Pinpoint the cell where the given text exists, returning its (x, y) midpoint coordinate. 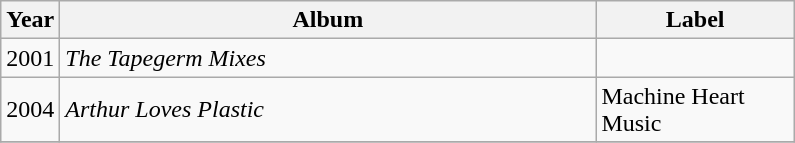
Album (328, 20)
2001 (30, 58)
Year (30, 20)
Label (696, 20)
Arthur Loves Plastic (328, 110)
The Tapegerm Mixes (328, 58)
2004 (30, 110)
Machine Heart Music (696, 110)
